Output the (x, y) coordinate of the center of the cell containing the given text.  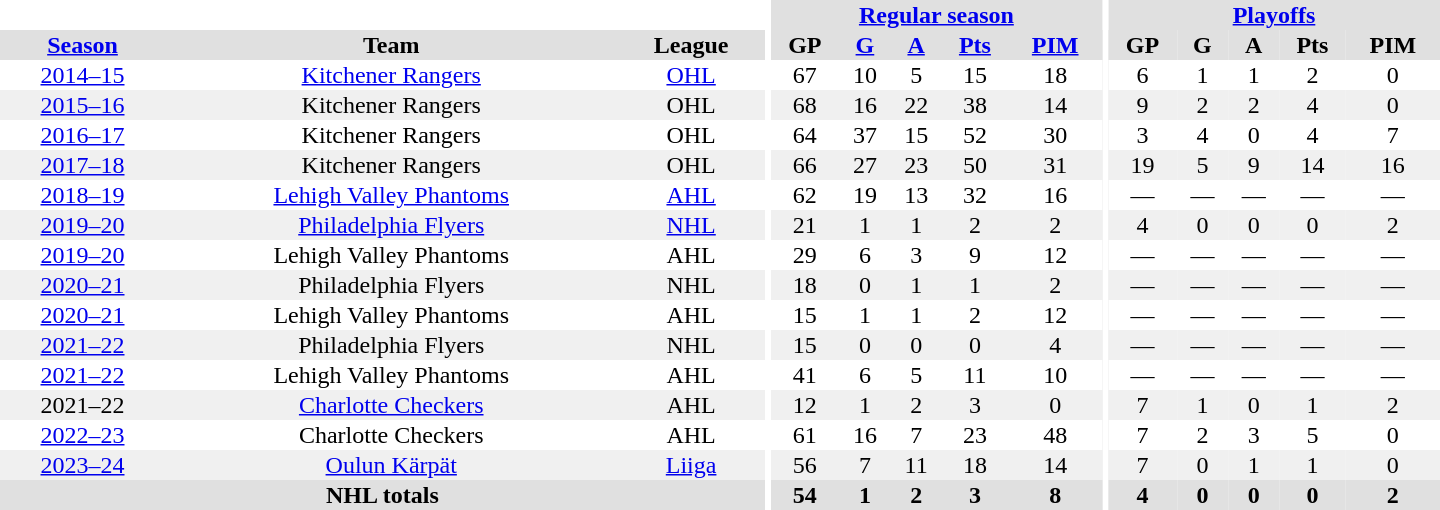
22 (916, 105)
2014–15 (82, 75)
Regular season (936, 15)
37 (864, 135)
NHL totals (382, 495)
32 (975, 195)
62 (804, 195)
29 (804, 255)
13 (916, 195)
Team (391, 45)
30 (1055, 135)
41 (804, 375)
54 (804, 495)
2023–24 (82, 465)
50 (975, 165)
Oulun Kärpät (391, 465)
67 (804, 75)
2015–16 (82, 105)
League (690, 45)
2017–18 (82, 165)
2022–23 (82, 435)
64 (804, 135)
21 (804, 225)
31 (1055, 165)
2016–17 (82, 135)
61 (804, 435)
Playoffs (1274, 15)
Liiga (690, 465)
68 (804, 105)
27 (864, 165)
52 (975, 135)
48 (1055, 435)
2018–19 (82, 195)
38 (975, 105)
8 (1055, 495)
56 (804, 465)
66 (804, 165)
Season (82, 45)
